Return the [x, y] coordinate for the center point of the cell that contains the specified text.  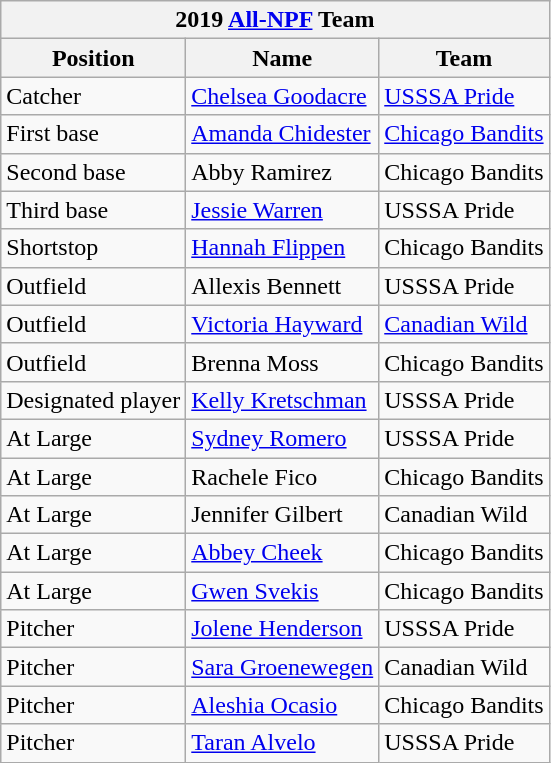
Catcher [94, 96]
Taran Alvelo [282, 743]
Amanda Chidester [282, 134]
Designated player [94, 400]
Hannah Flippen [282, 248]
Third base [94, 210]
Sydney Romero [282, 438]
2019 All-NPF Team [275, 20]
Brenna Moss [282, 362]
First base [94, 134]
Chelsea Goodacre [282, 96]
Team [464, 58]
Abbey Cheek [282, 553]
Jennifer Gilbert [282, 515]
Rachele Fico [282, 477]
Second base [94, 172]
Jessie Warren [282, 210]
Position [94, 58]
Victoria Hayward [282, 324]
Allexis Bennett [282, 286]
Shortstop [94, 248]
Jolene Henderson [282, 629]
Abby Ramirez [282, 172]
Sara Groenewegen [282, 667]
Gwen Svekis [282, 591]
Aleshia Ocasio [282, 705]
Name [282, 58]
Kelly Kretschman [282, 400]
